Provide the [X, Y] coordinate of the cell's center where the given text is located.  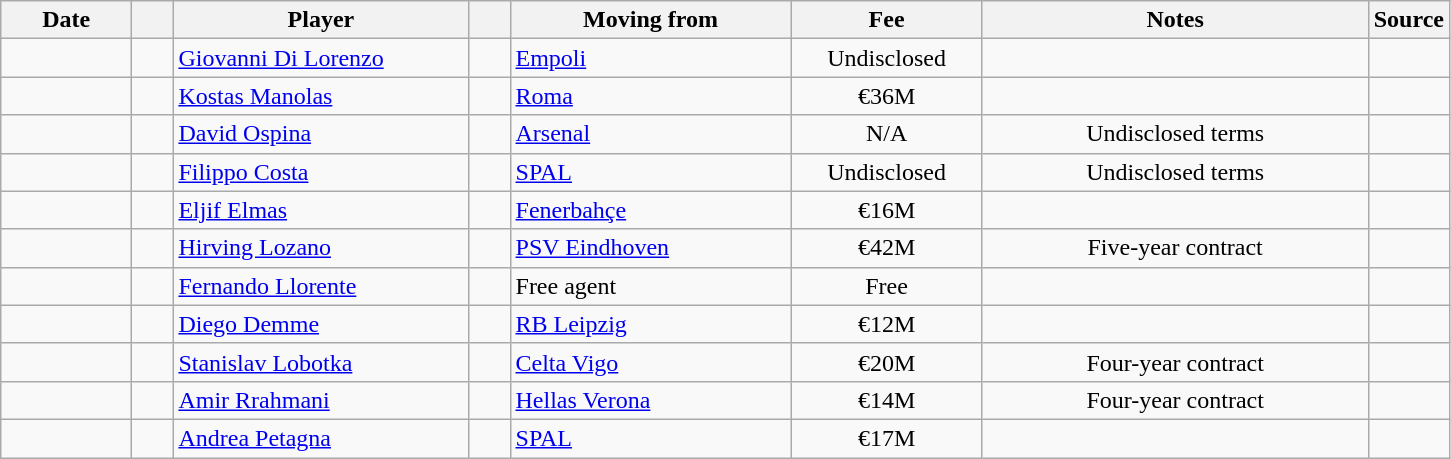
Date [66, 20]
Fee [886, 20]
Arsenal [650, 134]
Hellas Verona [650, 400]
Five-year contract [1175, 248]
Amir Rrahmani [321, 400]
Free agent [650, 286]
Celta Vigo [650, 362]
€14M [886, 400]
€36M [886, 96]
Empoli [650, 58]
Eljif Elmas [321, 210]
Source [1408, 20]
Fenerbahçe [650, 210]
Hirving Lozano [321, 248]
David Ospina [321, 134]
€16M [886, 210]
Notes [1175, 20]
€42M [886, 248]
Fernando Llorente [321, 286]
Filippo Costa [321, 172]
€12M [886, 324]
Roma [650, 96]
€17M [886, 438]
Giovanni Di Lorenzo [321, 58]
PSV Eindhoven [650, 248]
N/A [886, 134]
Moving from [650, 20]
Kostas Manolas [321, 96]
Diego Demme [321, 324]
Player [321, 20]
Andrea Petagna [321, 438]
Free [886, 286]
Stanislav Lobotka [321, 362]
RB Leipzig [650, 324]
€20M [886, 362]
